Identify which cell holds the provided text, then report its (X, Y) central coordinate. 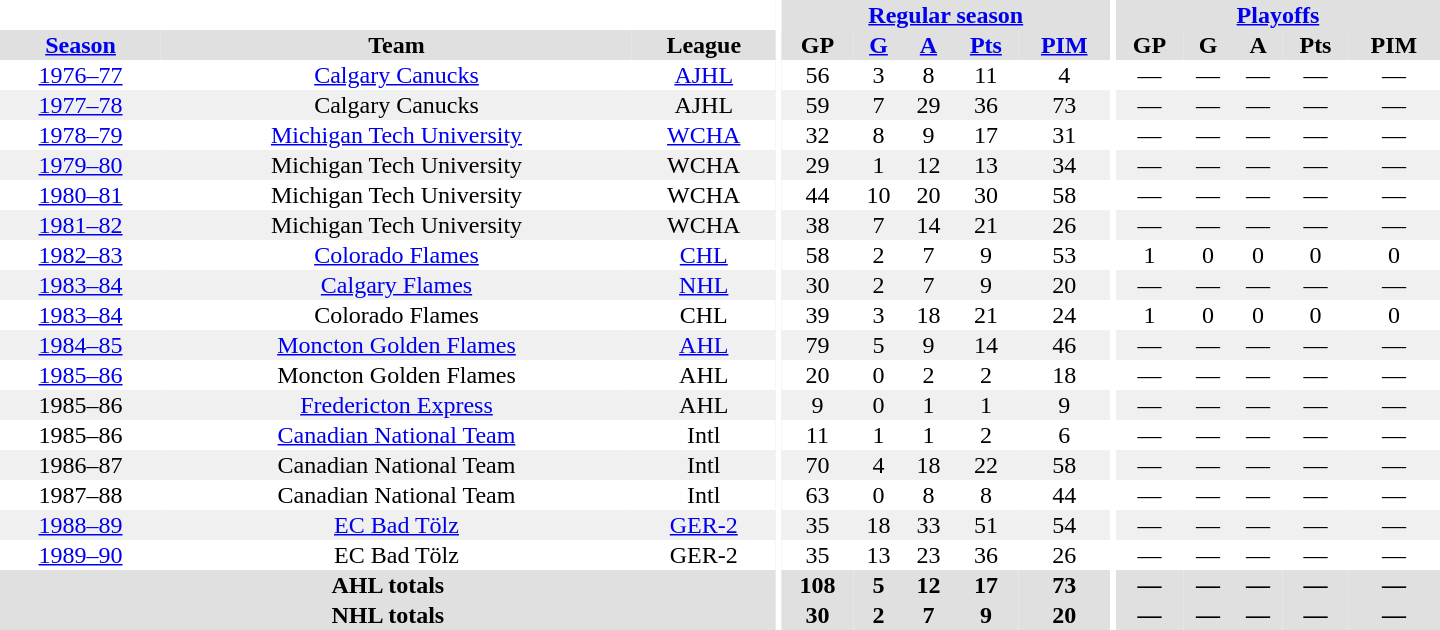
39 (817, 315)
31 (1064, 135)
24 (1064, 315)
Calgary Flames (396, 285)
23 (928, 555)
Playoffs (1278, 15)
108 (817, 585)
1979–80 (80, 165)
79 (817, 345)
6 (1064, 435)
70 (817, 465)
1978–79 (80, 135)
34 (1064, 165)
59 (817, 105)
NHL (704, 285)
32 (817, 135)
1984–85 (80, 345)
1986–87 (80, 465)
Regular season (946, 15)
1977–78 (80, 105)
10 (879, 195)
54 (1064, 525)
1981–82 (80, 225)
1976–77 (80, 75)
League (704, 45)
1982–83 (80, 255)
51 (986, 525)
56 (817, 75)
33 (928, 525)
53 (1064, 255)
1989–90 (80, 555)
1988–89 (80, 525)
Season (80, 45)
1980–81 (80, 195)
Fredericton Express (396, 405)
63 (817, 495)
Team (396, 45)
38 (817, 225)
46 (1064, 345)
1987–88 (80, 495)
NHL totals (388, 615)
22 (986, 465)
AHL totals (388, 585)
